For the text-containing cell, return its midpoint in [x, y] coordinate format. 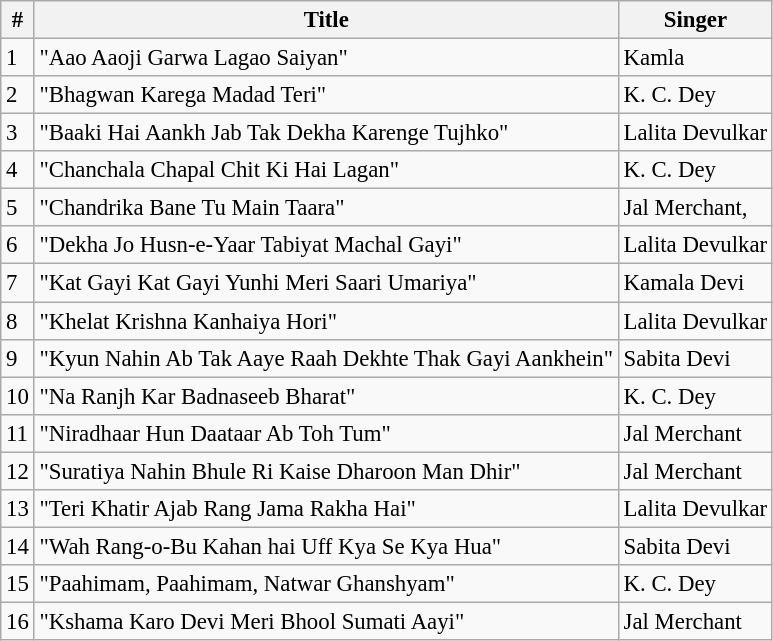
11 [18, 433]
"Dekha Jo Husn-e-Yaar Tabiyat Machal Gayi" [326, 245]
Kamala Devi [695, 283]
15 [18, 584]
Singer [695, 20]
5 [18, 208]
4 [18, 170]
"Chandrika Bane Tu Main Taara" [326, 208]
"Paahimam, Paahimam, Natwar Ghanshyam" [326, 584]
"Teri Khatir Ajab Rang Jama Rakha Hai" [326, 509]
6 [18, 245]
3 [18, 133]
8 [18, 321]
"Khelat Krishna Kanhaiya Hori" [326, 321]
"Niradhaar Hun Daataar Ab Toh Tum" [326, 433]
"Wah Rang-o-Bu Kahan hai Uff Kya Se Kya Hua" [326, 546]
"Na Ranjh Kar Badnaseeb Bharat" [326, 396]
16 [18, 621]
"Chanchala Chapal Chit Ki Hai Lagan" [326, 170]
Kamla [695, 58]
14 [18, 546]
"Aao Aaoji Garwa Lagao Saiyan" [326, 58]
Title [326, 20]
# [18, 20]
12 [18, 471]
7 [18, 283]
"Suratiya Nahin Bhule Ri Kaise Dharoon Man Dhir" [326, 471]
"Bhagwan Karega Madad Teri" [326, 95]
13 [18, 509]
"Kshama Karo Devi Meri Bhool Sumati Aayi" [326, 621]
9 [18, 358]
"Baaki Hai Aankh Jab Tak Dekha Karenge Tujhko" [326, 133]
2 [18, 95]
1 [18, 58]
"Kat Gayi Kat Gayi Yunhi Meri Saari Umariya" [326, 283]
"Kyun Nahin Ab Tak Aaye Raah Dekhte Thak Gayi Aankhein" [326, 358]
10 [18, 396]
Jal Merchant, [695, 208]
